Find where the given text appears and provide that cell's center as (X, Y) coordinate. 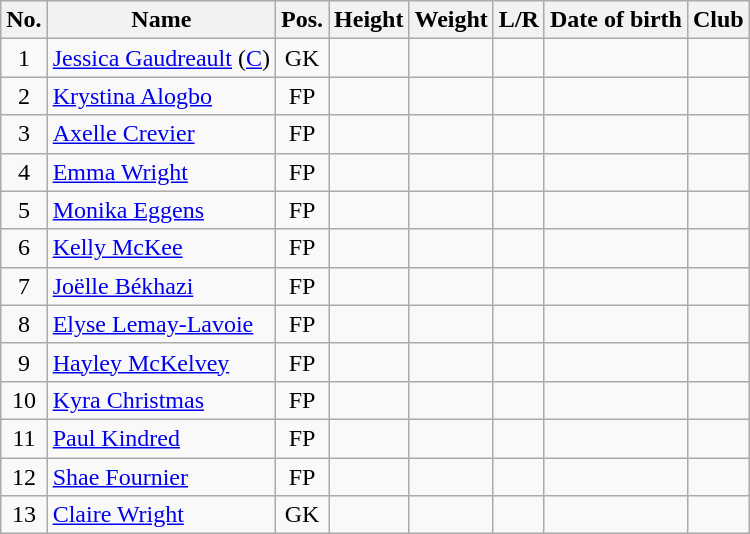
Name (161, 20)
Club (718, 20)
1 (24, 58)
6 (24, 248)
Hayley McKelvey (161, 362)
Axelle Crevier (161, 134)
Monika Eggens (161, 210)
4 (24, 172)
Shae Fournier (161, 477)
8 (24, 324)
L/R (518, 20)
Date of birth (616, 20)
Height (369, 20)
Pos. (302, 20)
No. (24, 20)
Emma Wright (161, 172)
2 (24, 96)
Paul Kindred (161, 438)
12 (24, 477)
Kelly McKee (161, 248)
7 (24, 286)
Krystina Alogbo (161, 96)
Kyra Christmas (161, 400)
9 (24, 362)
11 (24, 438)
13 (24, 515)
10 (24, 400)
3 (24, 134)
Weight (451, 20)
Elyse Lemay-Lavoie (161, 324)
Joëlle Békhazi (161, 286)
5 (24, 210)
Jessica Gaudreault (C) (161, 58)
Claire Wright (161, 515)
